For the text-containing cell, return its midpoint in [X, Y] coordinate format. 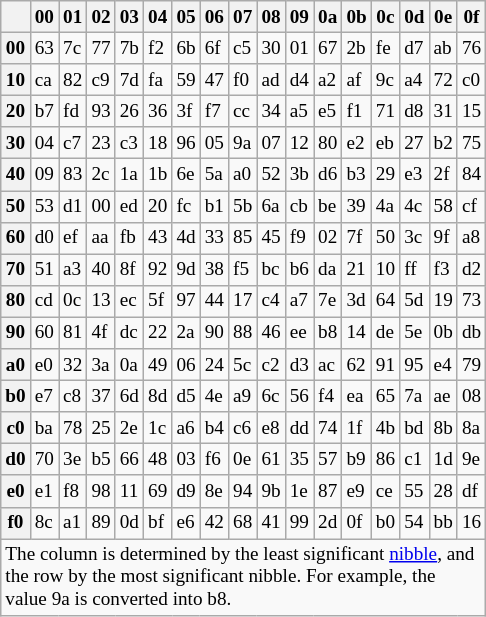
34 [271, 111]
5e [414, 333]
8a [471, 428]
e5 [328, 111]
89 [101, 523]
c5 [243, 48]
aa [101, 238]
44 [214, 301]
cd [44, 301]
27 [414, 143]
2d [328, 523]
e6 [186, 523]
c4 [271, 301]
7a [414, 396]
76 [471, 48]
b8 [328, 333]
4a [385, 206]
d9 [186, 491]
1c [158, 428]
c2 [271, 365]
e3 [414, 175]
c9 [101, 80]
d8 [414, 111]
af [356, 80]
65 [385, 396]
63 [44, 48]
cc [243, 111]
98 [101, 491]
9a [243, 143]
96 [186, 143]
95 [414, 365]
d1 [72, 206]
6d [129, 396]
f3 [443, 270]
cb [299, 206]
ac [328, 365]
69 [158, 491]
5f [158, 301]
fd [72, 111]
3e [72, 460]
eb [385, 143]
53 [44, 206]
6e [186, 175]
f6 [214, 460]
22 [158, 333]
55 [414, 491]
6c [271, 396]
79 [471, 365]
28 [443, 491]
ff [414, 270]
2e [129, 428]
ce [385, 491]
ed [129, 206]
29 [385, 175]
21 [356, 270]
71 [385, 111]
d6 [328, 175]
dc [129, 333]
de [385, 333]
59 [186, 80]
85 [243, 238]
2f [443, 175]
2b [356, 48]
a3 [72, 270]
54 [414, 523]
b5 [101, 460]
35 [299, 460]
1f [356, 428]
49 [158, 365]
46 [271, 333]
ec [129, 301]
72 [443, 80]
67 [328, 48]
26 [129, 111]
8b [443, 428]
16 [471, 523]
6a [271, 206]
ef [72, 238]
d2 [471, 270]
2a [186, 333]
ae [443, 396]
b3 [356, 175]
fb [129, 238]
19 [443, 301]
41 [271, 523]
f9 [299, 238]
bb [443, 523]
fa [158, 80]
fc [186, 206]
a6 [186, 428]
db [471, 333]
e1 [44, 491]
1a [129, 175]
c8 [72, 396]
ea [356, 396]
b7 [44, 111]
fe [385, 48]
73 [471, 301]
6b [186, 48]
48 [158, 460]
4c [414, 206]
7f [356, 238]
3a [101, 365]
e4 [443, 365]
84 [471, 175]
9d [186, 270]
c6 [243, 428]
a4 [414, 80]
a7 [299, 301]
5c [243, 365]
1b [158, 175]
12 [299, 143]
c7 [72, 143]
83 [72, 175]
47 [214, 80]
25 [101, 428]
92 [158, 270]
4e [214, 396]
3b [299, 175]
75 [471, 143]
a5 [299, 111]
6f [214, 48]
d3 [299, 365]
37 [101, 396]
42 [214, 523]
ad [271, 80]
7e [328, 301]
dd [299, 428]
e7 [44, 396]
82 [72, 80]
1e [299, 491]
32 [72, 365]
4b [385, 428]
45 [271, 238]
da [328, 270]
3f [186, 111]
14 [356, 333]
b2 [443, 143]
bc [271, 270]
61 [271, 460]
97 [186, 301]
62 [356, 365]
a9 [243, 396]
ee [299, 333]
7c [72, 48]
df [471, 491]
33 [214, 238]
2c [101, 175]
81 [72, 333]
5a [214, 175]
78 [72, 428]
24 [214, 365]
8f [129, 270]
cf [471, 206]
8d [158, 396]
bd [414, 428]
7b [129, 48]
b1 [214, 206]
36 [158, 111]
88 [243, 333]
9f [443, 238]
f4 [328, 396]
58 [443, 206]
9b [271, 491]
39 [356, 206]
be [328, 206]
23 [101, 143]
57 [328, 460]
15 [471, 111]
86 [385, 460]
4d [186, 238]
8e [214, 491]
ab [443, 48]
e9 [356, 491]
ba [44, 428]
9e [471, 460]
94 [243, 491]
f8 [72, 491]
9c [385, 80]
17 [243, 301]
43 [158, 238]
7d [129, 80]
f5 [243, 270]
64 [385, 301]
38 [214, 270]
f2 [158, 48]
a2 [328, 80]
52 [271, 175]
d7 [414, 48]
56 [299, 396]
11 [129, 491]
f1 [356, 111]
8c [44, 523]
The column is determined by the least significant nibble, and the row by the most significant nibble. For example, the value 9a is converted into b8. [244, 576]
ca [44, 80]
18 [158, 143]
e2 [356, 143]
c3 [129, 143]
99 [299, 523]
1d [443, 460]
4f [101, 333]
c1 [414, 460]
31 [443, 111]
a8 [471, 238]
5d [414, 301]
91 [385, 365]
a1 [72, 523]
b6 [299, 270]
77 [101, 48]
5b [243, 206]
bf [158, 523]
f7 [214, 111]
d5 [186, 396]
93 [101, 111]
b9 [356, 460]
3c [414, 238]
b4 [214, 428]
66 [129, 460]
e8 [271, 428]
d4 [299, 80]
3d [356, 301]
51 [44, 270]
68 [243, 523]
13 [101, 301]
74 [328, 428]
87 [328, 491]
